Return [X, Y] of the center of cell containing provided text 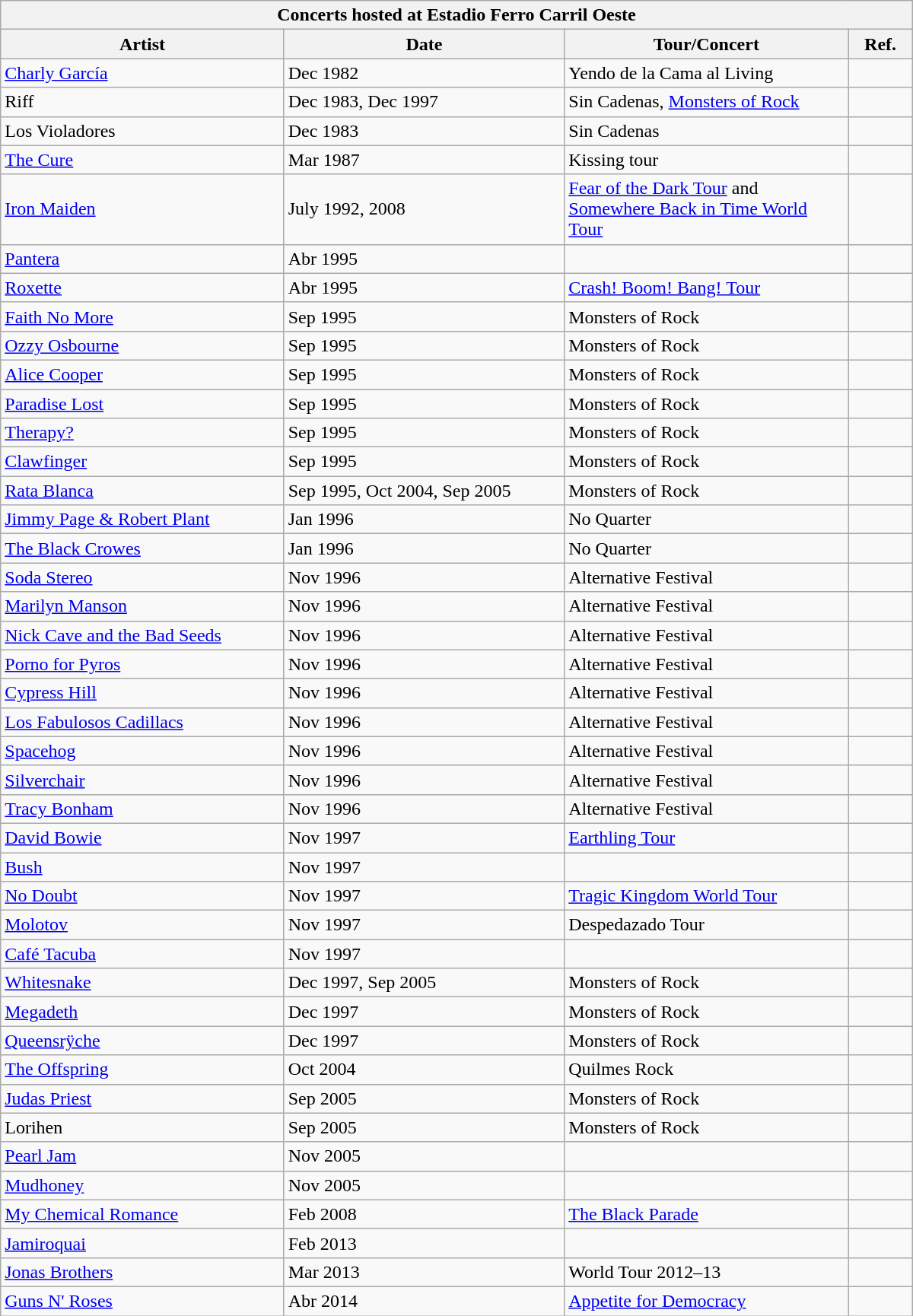
Roxette [142, 288]
July 1992, 2008 [425, 209]
Mar 2013 [425, 1272]
Abr 2014 [425, 1301]
Los Fabulosos Cadillacs [142, 722]
Judas Priest [142, 1098]
Ref. [880, 44]
Kissing tour [706, 160]
Feb 2013 [425, 1243]
Feb 2008 [425, 1214]
Crash! Boom! Bang! Tour [706, 288]
Alice Cooper [142, 374]
Quilmes Rock [706, 1070]
Iron Maiden [142, 209]
Date [425, 44]
Jamiroquai [142, 1243]
Sin Cadenas, Monsters of Rock [706, 102]
Queensrÿche [142, 1041]
Whitesnake [142, 983]
Pantera [142, 259]
No Doubt [142, 896]
Dec 1982 [425, 73]
Ozzy Osbourne [142, 345]
Clawfinger [142, 462]
Lorihen [142, 1127]
Appetite for Democracy [706, 1301]
Faith No More [142, 316]
The Black Parade [706, 1214]
Charly García [142, 73]
Despedazado Tour [706, 925]
Nick Cave and the Bad Seeds [142, 635]
Earthling Tour [706, 838]
Silverchair [142, 780]
Yendo de la Cama al Living [706, 73]
Oct 2004 [425, 1070]
The Offspring [142, 1070]
The Black Crowes [142, 548]
David Bowie [142, 838]
Therapy? [142, 433]
My Chemical Romance [142, 1214]
Tour/Concert [706, 44]
Marilyn Manson [142, 606]
Mudhoney [142, 1185]
Sin Cadenas [706, 131]
Concerts hosted at Estadio Ferro Carril Oeste [456, 15]
Sep 1995, Oct 2004, Sep 2005 [425, 491]
Artist [142, 44]
Tragic Kingdom World Tour [706, 896]
Dec 1983, Dec 1997 [425, 102]
Fear of the Dark Tour and Somewhere Back in Time World Tour [706, 209]
Porno for Pyros [142, 664]
Paradise Lost [142, 404]
Los Violadores [142, 131]
Mar 1987 [425, 160]
Dec 1983 [425, 131]
Spacehog [142, 751]
Bush [142, 866]
Riff [142, 102]
Soda Stereo [142, 577]
Jimmy Page & Robert Plant [142, 520]
Megadeth [142, 1012]
Rata Blanca [142, 491]
Cypress Hill [142, 693]
Café Tacuba [142, 954]
World Tour 2012–13 [706, 1272]
Tracy Bonham [142, 809]
Pearl Jam [142, 1156]
Jonas Brothers [142, 1272]
Dec 1997, Sep 2005 [425, 983]
Guns N' Roses [142, 1301]
Molotov [142, 925]
The Cure [142, 160]
